Capture the cell that displays the provided text and extract its [x, y] central coordinate. 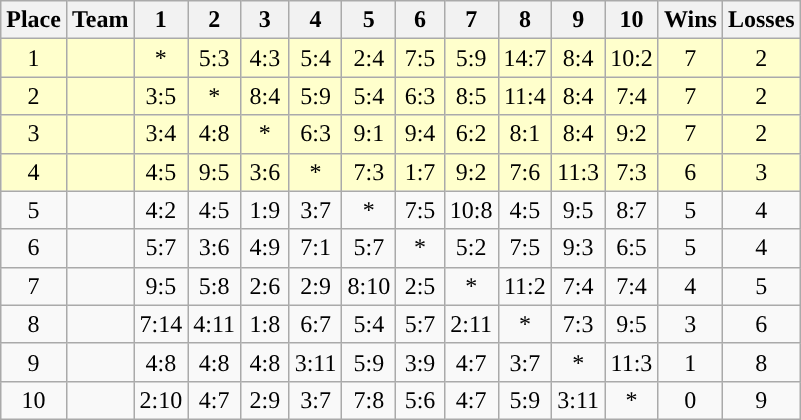
2:11 [471, 324]
Place [34, 20]
6:7 [316, 324]
Losses [761, 20]
4:11 [214, 324]
10:2 [632, 58]
3:5 [161, 96]
5:6 [420, 400]
5:2 [471, 248]
9:4 [420, 134]
8:5 [471, 96]
14:7 [525, 58]
8:1 [525, 134]
7:8 [369, 400]
2:4 [369, 58]
0 [690, 400]
7:14 [161, 324]
6:2 [471, 134]
8:10 [369, 286]
1:7 [420, 172]
4:2 [161, 210]
Team [100, 20]
5:3 [214, 58]
Wins [690, 20]
11:2 [525, 286]
6:5 [632, 248]
5:8 [214, 286]
1:8 [266, 324]
9:3 [578, 248]
3:9 [420, 362]
7:6 [525, 172]
4:3 [266, 58]
8:7 [632, 210]
2:10 [161, 400]
7:1 [316, 248]
1:9 [266, 210]
10:8 [471, 210]
3:4 [161, 134]
2:6 [266, 286]
2:5 [420, 286]
11:4 [525, 96]
4:9 [266, 248]
9:1 [369, 134]
